Scan for the cell matching the given text and deliver its (X, Y) coordinate at center. 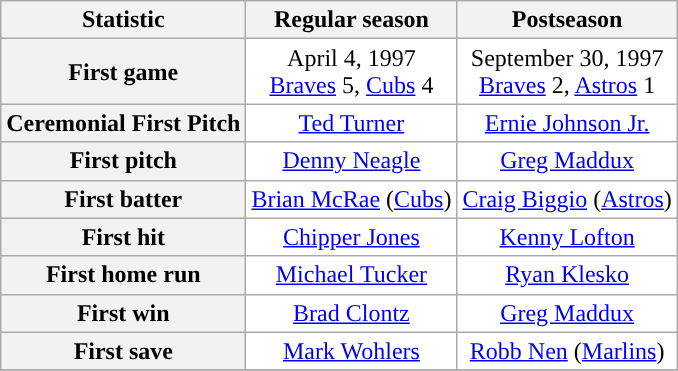
Ceremonial First Pitch (124, 123)
Ted Turner (352, 123)
Brian McRae (Cubs) (352, 199)
Chipper Jones (352, 237)
Mark Wohlers (352, 351)
Robb Nen (Marlins) (567, 351)
First game (124, 72)
April 4, 1997Braves 5, Cubs 4 (352, 72)
First batter (124, 199)
First win (124, 313)
Brad Clontz (352, 313)
First pitch (124, 161)
Postseason (567, 20)
Michael Tucker (352, 275)
Ernie Johnson Jr. (567, 123)
Craig Biggio (Astros) (567, 199)
Denny Neagle (352, 161)
First home run (124, 275)
September 30, 1997Braves 2, Astros 1 (567, 72)
First hit (124, 237)
Ryan Klesko (567, 275)
First save (124, 351)
Regular season (352, 20)
Statistic (124, 20)
Kenny Lofton (567, 237)
